From the cell containing the given text, extract its center point as (X, Y) coordinate. 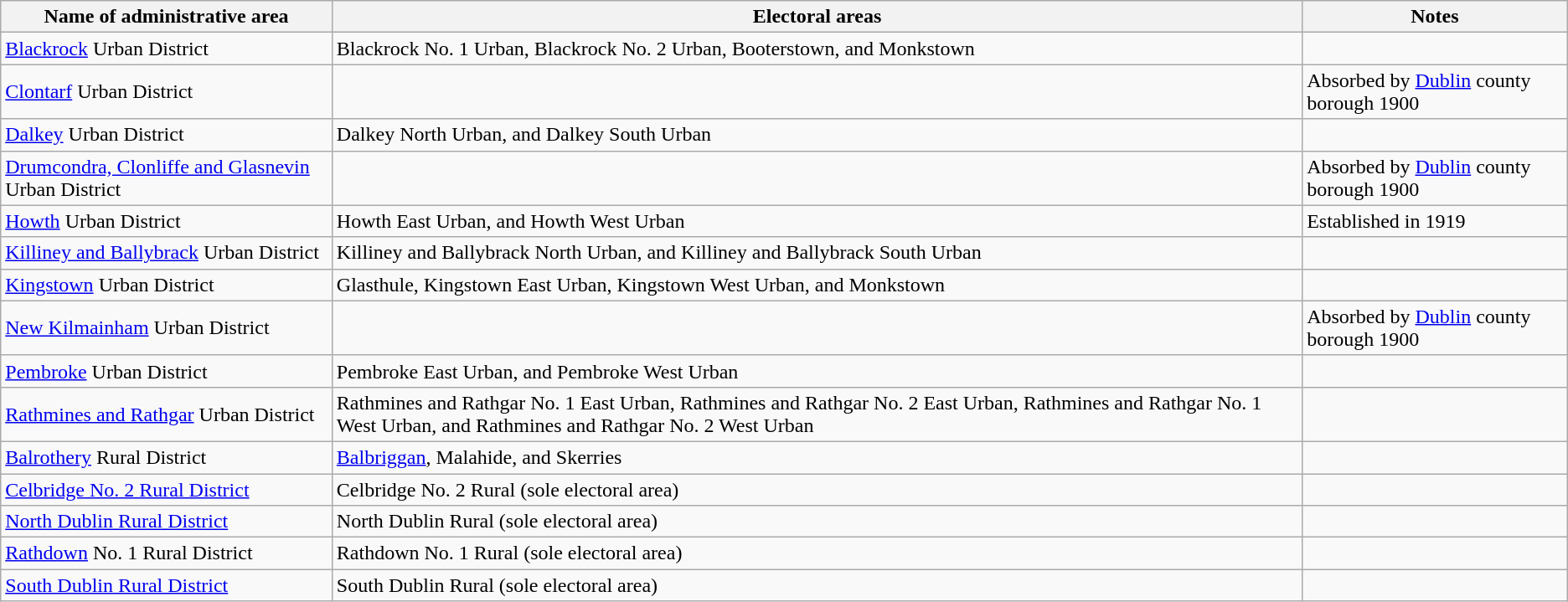
North Dublin Rural District (167, 522)
Killiney and Ballybrack Urban District (167, 253)
Rathmines and Rathgar Urban District (167, 414)
Blackrock No. 1 Urban, Blackrock No. 2 Urban, Booterstown, and Monkstown (817, 49)
Rathdown No. 1 Rural District (167, 553)
South Dublin Rural (sole electoral area) (817, 585)
Celbridge No. 2 Rural (sole electoral area) (817, 490)
Electoral areas (817, 17)
Rathdown No. 1 Rural (sole electoral area) (817, 553)
Kingstown Urban District (167, 285)
Pembroke East Urban, and Pembroke West Urban (817, 371)
New Kilmainham Urban District (167, 328)
Clontarf Urban District (167, 92)
Celbridge No. 2 Rural District (167, 490)
Blackrock Urban District (167, 49)
Killiney and Ballybrack North Urban, and Killiney and Ballybrack South Urban (817, 253)
Name of administrative area (167, 17)
Glasthule, Kingstown East Urban, Kingstown West Urban, and Monkstown (817, 285)
South Dublin Rural District (167, 585)
Balbriggan, Malahide, and Skerries (817, 457)
Established in 1919 (1436, 221)
Howth East Urban, and Howth West Urban (817, 221)
North Dublin Rural (sole electoral area) (817, 522)
Pembroke Urban District (167, 371)
Balrothery Rural District (167, 457)
Drumcondra, Clonliffe and Glasnevin Urban District (167, 178)
Notes (1436, 17)
Howth Urban District (167, 221)
Dalkey North Urban, and Dalkey South Urban (817, 135)
Dalkey Urban District (167, 135)
